Search for the cell housing the specified text and yield its (X, Y) center coordinate. 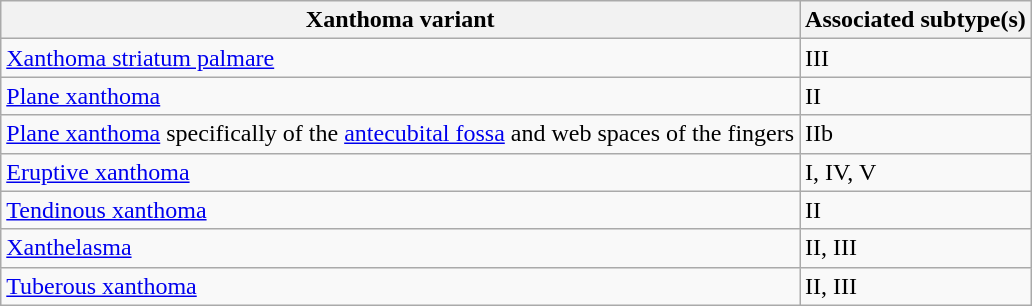
Xanthoma striatum palmare (400, 58)
Tendinous xanthoma (400, 210)
Xanthoma variant (400, 20)
Xanthelasma (400, 248)
I, IV, V (916, 172)
IIb (916, 134)
Associated subtype(s) (916, 20)
III (916, 58)
Plane xanthoma specifically of the antecubital fossa and web spaces of the fingers (400, 134)
Tuberous xanthoma (400, 286)
Eruptive xanthoma (400, 172)
Plane xanthoma (400, 96)
